Pinpoint the cell where the given text exists, returning its (X, Y) midpoint coordinate. 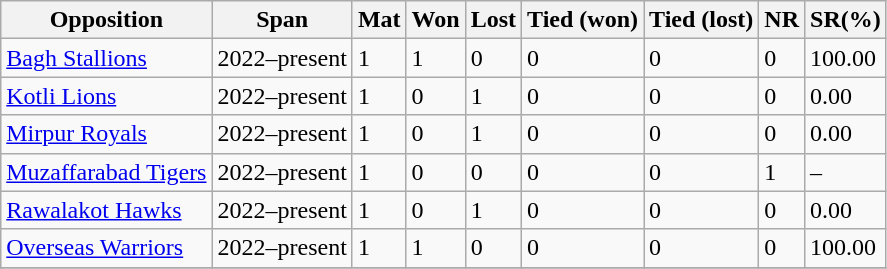
Won (436, 20)
NR (782, 20)
Lost (493, 20)
Tied (won) (583, 20)
Overseas Warriors (106, 248)
Span (282, 20)
– (846, 172)
Mirpur Royals (106, 134)
Tied (lost) (702, 20)
Muzaffarabad Tigers (106, 172)
SR(%) (846, 20)
Mat (379, 20)
Kotli Lions (106, 96)
Rawalakot Hawks (106, 210)
Opposition (106, 20)
Bagh Stallions (106, 58)
